Return [x, y] of the center of cell containing provided text 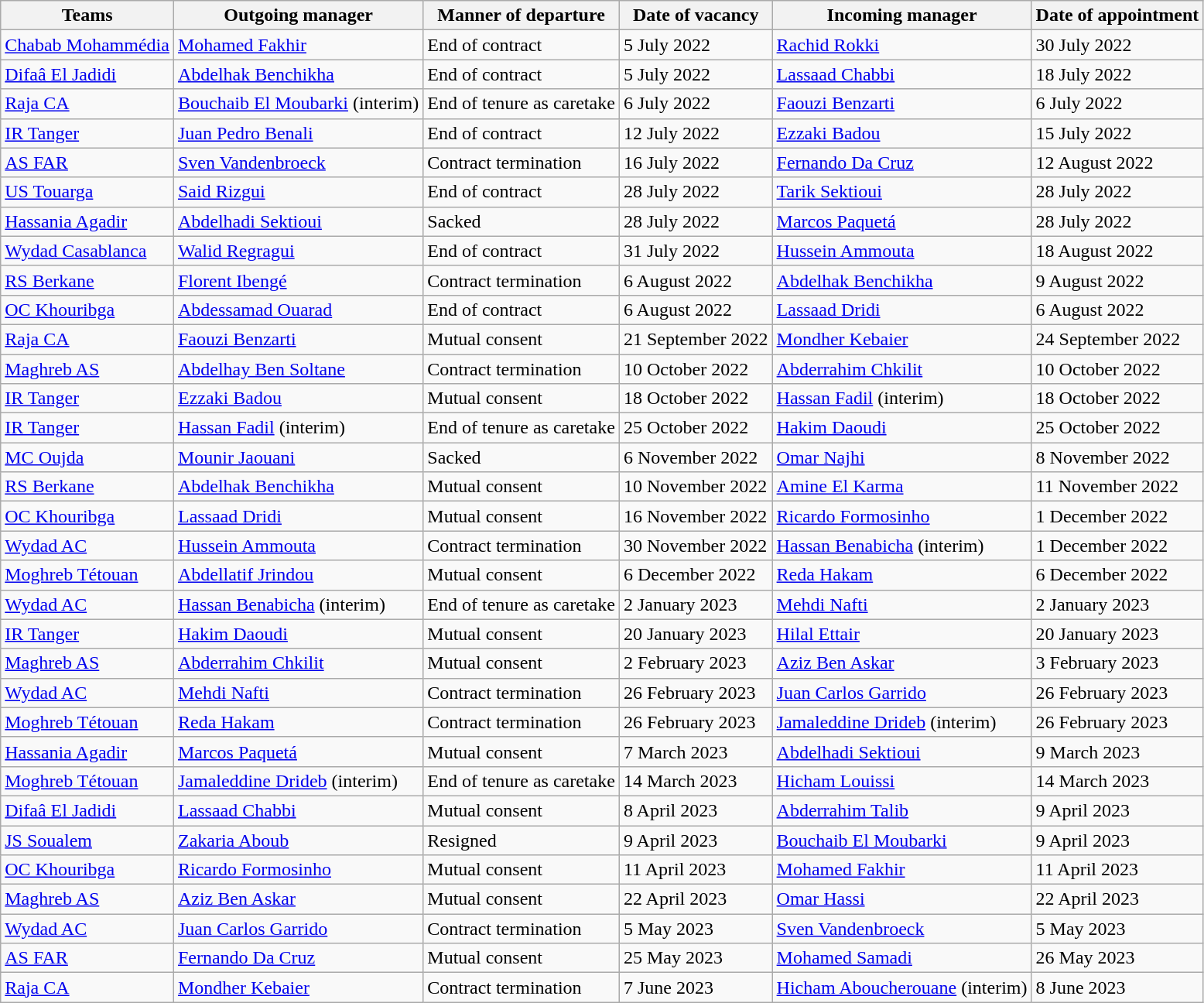
10 November 2022 [696, 487]
Rachid Rokki [902, 45]
Omar Najhi [902, 457]
MC Oujda [87, 457]
21 September 2022 [696, 339]
Juan Pedro Benali [298, 133]
Amine El Karma [902, 487]
Tarik Sektioui [902, 192]
15 July 2022 [1117, 133]
Abdessamad Ouarad [298, 310]
12 July 2022 [696, 133]
18 July 2022 [1117, 74]
31 July 2022 [696, 251]
11 November 2022 [1117, 487]
Manner of departure [522, 15]
3 February 2023 [1117, 663]
8 June 2023 [1117, 988]
Hicham Aboucherouane (interim) [902, 988]
Abdellatif Jrindou [298, 575]
Chabab Mohammédia [87, 45]
12 August 2022 [1117, 163]
Resigned [522, 840]
Mohamed Samadi [902, 958]
Hilal Ettair [902, 634]
9 August 2022 [1117, 280]
8 November 2022 [1117, 457]
Walid Regragui [298, 251]
Hicham Louissi [902, 781]
7 March 2023 [696, 751]
6 November 2022 [696, 457]
Abderrahim Talib [902, 810]
JS Soualem [87, 840]
2 February 2023 [696, 663]
Date of appointment [1117, 15]
Zakaria Aboub [298, 840]
26 May 2023 [1117, 958]
9 March 2023 [1117, 751]
Mounir Jaouani [298, 457]
Wydad Casablanca [87, 251]
16 November 2022 [696, 516]
Teams [87, 15]
30 July 2022 [1117, 45]
Omar Hassi [902, 899]
Outgoing manager [298, 15]
16 July 2022 [696, 163]
7 June 2023 [696, 988]
25 May 2023 [696, 958]
Said Rizgui [298, 192]
24 September 2022 [1117, 339]
US Touarga [87, 192]
Florent Ibengé [298, 280]
Incoming manager [902, 15]
Bouchaib El Moubarki (interim) [298, 104]
Date of vacancy [696, 15]
Bouchaib El Moubarki [902, 840]
18 August 2022 [1117, 251]
8 April 2023 [696, 810]
30 November 2022 [696, 546]
Abdelhay Ben Soltane [298, 369]
